Search for the cell housing the specified text and yield its [x, y] center coordinate. 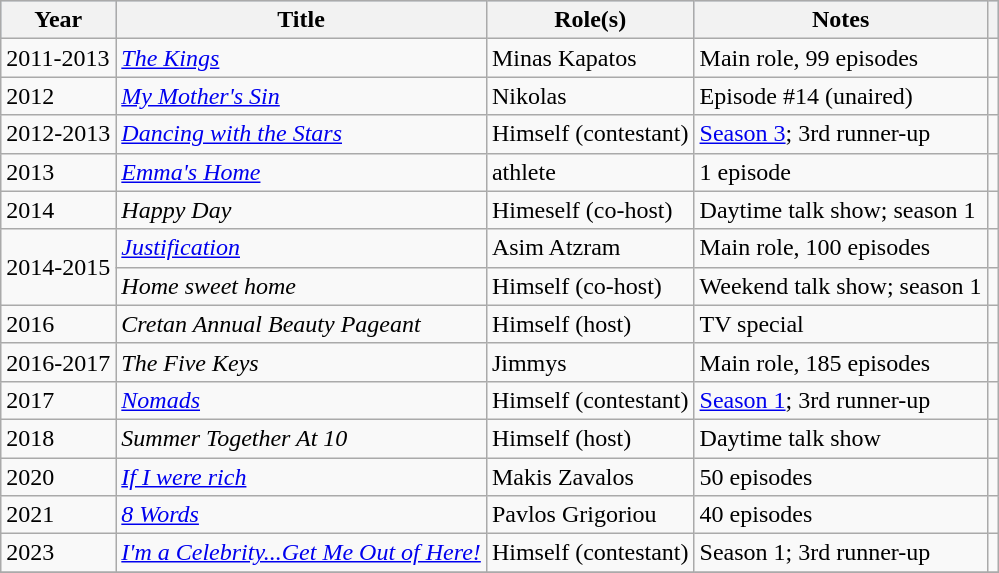
Main role, 99 episodes [840, 58]
1 episode [840, 172]
Notes [840, 20]
Himeself (co-host) [590, 210]
50 episodes [840, 477]
Makis Zavalos [590, 477]
Emma's Home [302, 172]
2018 [58, 438]
Role(s) [590, 20]
2011-2013 [58, 58]
2012-2013 [58, 134]
Main role, 185 episodes [840, 362]
2014-2015 [58, 267]
I'm a Celebrity...Get Me Out of Here! [302, 553]
2014 [58, 210]
2012 [58, 96]
athlete [590, 172]
Nikolas [590, 96]
Daytime talk show; season 1 [840, 210]
2020 [58, 477]
2016-2017 [58, 362]
Justification [302, 248]
Pavlos Grigoriou [590, 515]
If I were rich [302, 477]
TV special [840, 324]
Cretan Annual Beauty Pageant [302, 324]
Season 3; 3rd runner-up [840, 134]
Home sweet home [302, 286]
2016 [58, 324]
2013 [58, 172]
My Mother's Sin [302, 96]
2021 [58, 515]
Summer Together At 10 [302, 438]
Dancing with the Stars [302, 134]
Himself (co-host) [590, 286]
Main role, 100 episodes [840, 248]
Happy Day [302, 210]
Weekend talk show; season 1 [840, 286]
2023 [58, 553]
Minas Kapatos [590, 58]
2017 [58, 400]
40 episodes [840, 515]
8 Words [302, 515]
Year [58, 20]
Asim Atzram [590, 248]
Title [302, 20]
Episode #14 (unaired) [840, 96]
Daytime talk show [840, 438]
The Five Keys [302, 362]
Nomads [302, 400]
Jimmys [590, 362]
The Kings [302, 58]
